From the cell containing the given text, extract its center point as (X, Y) coordinate. 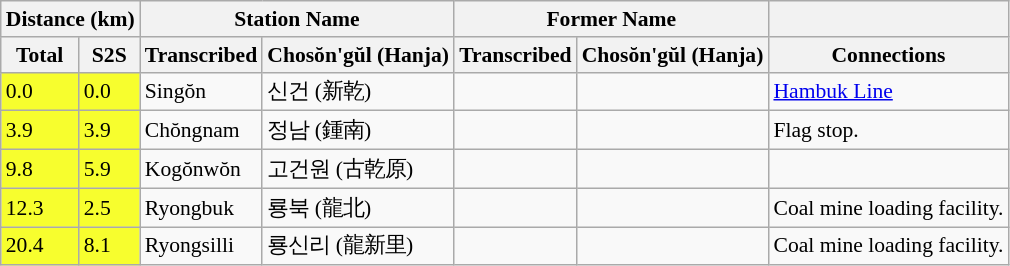
정남 (鍾南) (358, 130)
Ryongsilli (201, 246)
Hambuk Line (888, 92)
12.3 (40, 208)
S2S (110, 55)
신건 (新乾) (358, 92)
20.4 (40, 246)
8.1 (110, 246)
고건원 (古乾原) (358, 170)
Connections (888, 55)
Station Name (297, 19)
Singŏn (201, 92)
Total (40, 55)
룡북 (龍北) (358, 208)
Flag stop. (888, 130)
룡신리 (龍新里) (358, 246)
Former Name (611, 19)
Ryongbuk (201, 208)
9.8 (40, 170)
2.5 (110, 208)
Kogŏnwŏn (201, 170)
Distance (km) (70, 19)
5.9 (110, 170)
Chŏngnam (201, 130)
